Pinpoint the cell where the given text exists, returning its [x, y] midpoint coordinate. 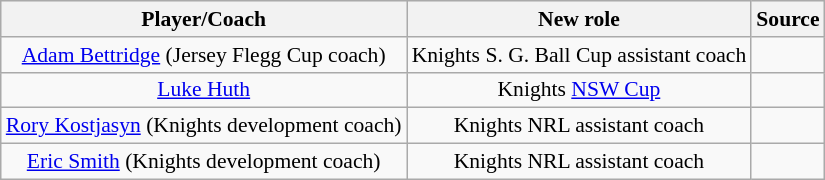
Knights S. G. Ball Cup assistant coach [580, 55]
New role [580, 19]
Luke Huth [204, 90]
Eric Smith (Knights development coach) [204, 162]
Player/Coach [204, 19]
Source [788, 19]
Knights NSW Cup [580, 90]
Adam Bettridge (Jersey Flegg Cup coach) [204, 55]
Rory Kostjasyn (Knights development coach) [204, 126]
